Locate the cell with the specified text and output its [X, Y] center coordinate. 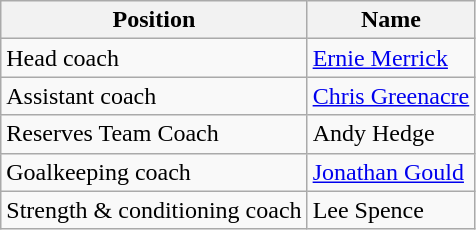
Ernie Merrick [391, 58]
Jonathan Gould [391, 172]
Chris Greenacre [391, 96]
Position [154, 20]
Head coach [154, 58]
Name [391, 20]
Reserves Team Coach [154, 134]
Goalkeeping coach [154, 172]
Assistant coach [154, 96]
Lee Spence [391, 210]
Andy Hedge [391, 134]
Strength & conditioning coach [154, 210]
